Provide the (X, Y) coordinate of the cell's center where the given text is located.  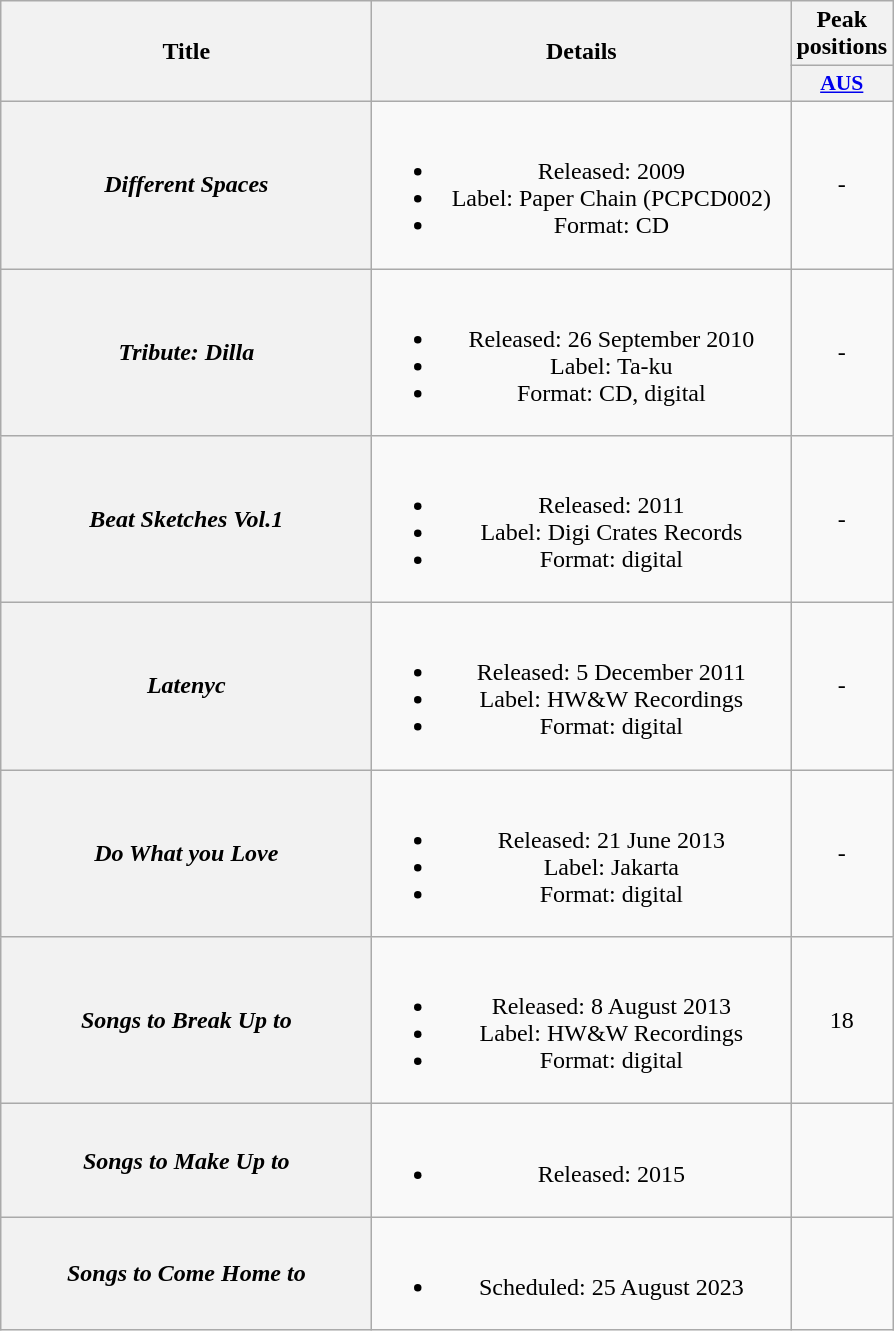
Title (186, 52)
Released: 26 September 2010Label: Ta-kuFormat: CD, digital (582, 352)
18 (842, 1020)
Beat Sketches Vol.1 (186, 520)
Released: 2015 (582, 1160)
Songs to Come Home to (186, 1274)
Scheduled: 25 August 2023 (582, 1274)
Songs to Make Up to (186, 1160)
Songs to Break Up to (186, 1020)
Peak positions (842, 34)
Different Spaces (186, 184)
Tribute: Dilla (186, 352)
Released: 5 December 2011Label: HW&W RecordingsFormat: digital (582, 686)
Details (582, 52)
Released: 8 August 2013Label: HW&W RecordingsFormat: digital (582, 1020)
Released: 2011Label: Digi Crates RecordsFormat: digital (582, 520)
Latenyc (186, 686)
Released: 21 June 2013Label: JakartaFormat: digital (582, 854)
Do What you Love (186, 854)
Released: 2009Label: Paper Chain (PCPCD002)Format: CD (582, 184)
AUS (842, 84)
